For the text-containing cell, return its midpoint in [X, Y] coordinate format. 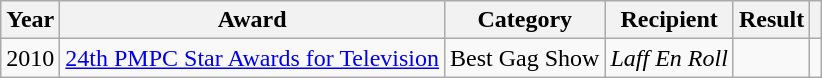
Best Gag Show [525, 58]
24th PMPC Star Awards for Television [252, 58]
Category [525, 20]
Recipient [669, 20]
Laff En Roll [669, 58]
Award [252, 20]
Result [771, 20]
2010 [30, 58]
Year [30, 20]
